Capture the cell that displays the provided text and extract its [X, Y] central coordinate. 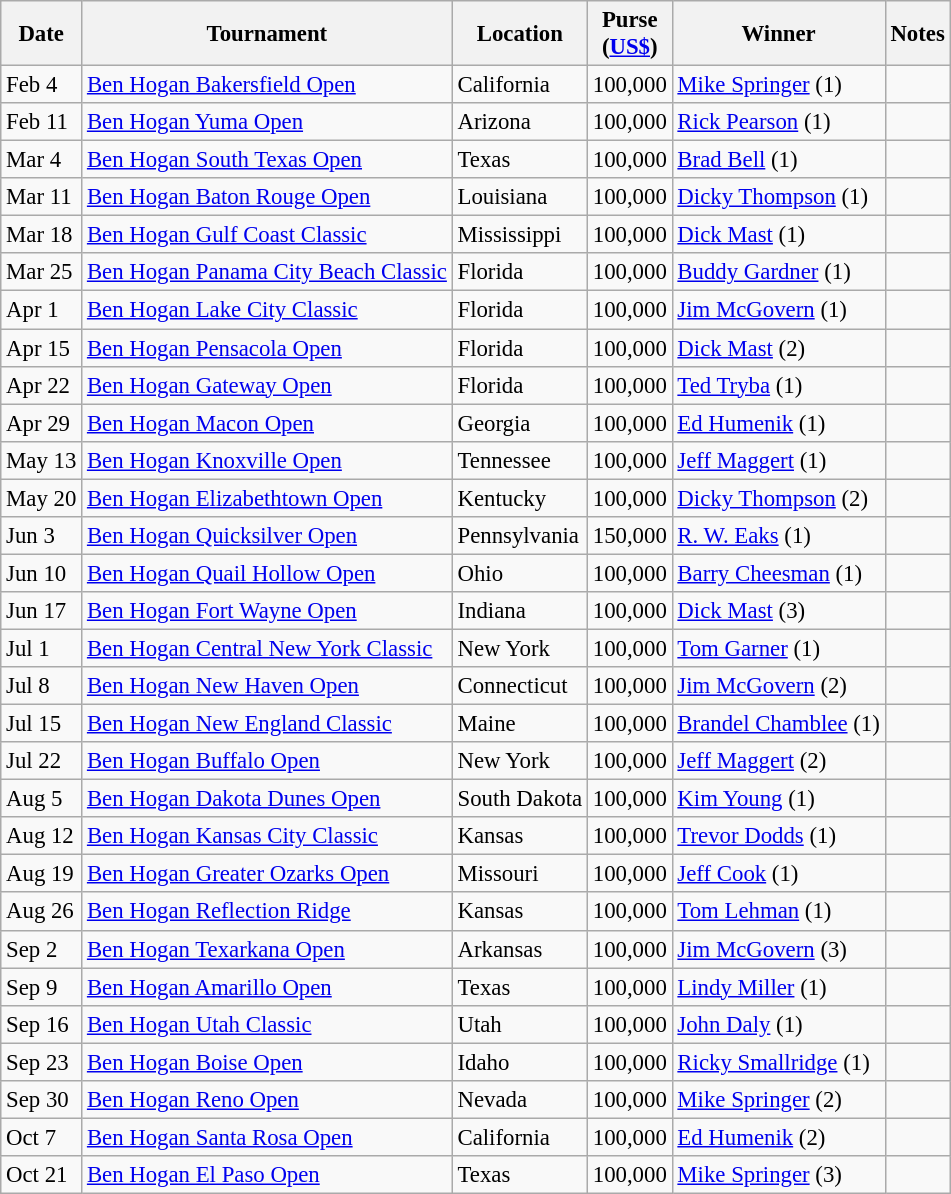
Brandel Chamblee (1) [778, 724]
Mar 11 [42, 197]
Jim McGovern (1) [778, 310]
Jeff Maggert (2) [778, 761]
Ohio [520, 573]
R. W. Eaks (1) [778, 536]
Jul 15 [42, 724]
Mar 18 [42, 235]
Ben Hogan Quicksilver Open [268, 536]
Mike Springer (1) [778, 85]
Ben Hogan Gateway Open [268, 385]
Jun 3 [42, 536]
Pennsylvania [520, 536]
Notes [918, 34]
Jeff Maggert (1) [778, 460]
Ben Hogan Reflection Ridge [268, 912]
Dick Mast (1) [778, 235]
Ben Hogan Amarillo Open [268, 987]
Ben Hogan Macon Open [268, 423]
Lindy Miller (1) [778, 987]
Aug 12 [42, 836]
Ben Hogan Santa Rosa Open [268, 1137]
Dicky Thompson (2) [778, 498]
Tom Garner (1) [778, 648]
Indiana [520, 611]
Brad Bell (1) [778, 160]
Aug 5 [42, 799]
Jun 17 [42, 611]
Location [520, 34]
Ben Hogan Buffalo Open [268, 761]
Jun 10 [42, 573]
Purse(US$) [630, 34]
Ben Hogan Panama City Beach Classic [268, 273]
Ben Hogan Bakersfield Open [268, 85]
Rick Pearson (1) [778, 122]
Barry Cheesman (1) [778, 573]
Mar 25 [42, 273]
Apr 22 [42, 385]
May 20 [42, 498]
Ben Hogan South Texas Open [268, 160]
Aug 19 [42, 874]
John Daly (1) [778, 1024]
Kentucky [520, 498]
Ben Hogan Knoxville Open [268, 460]
Dick Mast (3) [778, 611]
Jim McGovern (3) [778, 949]
Ted Tryba (1) [778, 385]
Ben Hogan Central New York Classic [268, 648]
Ben Hogan Lake City Classic [268, 310]
Apr 15 [42, 348]
Ben Hogan Utah Classic [268, 1024]
Ricky Smallridge (1) [778, 1062]
Ben Hogan Yuma Open [268, 122]
Arkansas [520, 949]
Dicky Thompson (1) [778, 197]
Ben Hogan Fort Wayne Open [268, 611]
Aug 26 [42, 912]
Oct 21 [42, 1175]
Arizona [520, 122]
Ed Humenik (2) [778, 1137]
Jim McGovern (2) [778, 686]
Sep 23 [42, 1062]
Feb 11 [42, 122]
Ben Hogan Quail Hollow Open [268, 573]
Ben Hogan New England Classic [268, 724]
Jul 1 [42, 648]
Trevor Dodds (1) [778, 836]
Ben Hogan Boise Open [268, 1062]
Maine [520, 724]
Sep 9 [42, 987]
May 13 [42, 460]
Sep 30 [42, 1100]
Date [42, 34]
Georgia [520, 423]
Utah [520, 1024]
Idaho [520, 1062]
Mar 4 [42, 160]
150,000 [630, 536]
Ben Hogan Gulf Coast Classic [268, 235]
Ben Hogan Texarkana Open [268, 949]
Ben Hogan Elizabethtown Open [268, 498]
Ben Hogan New Haven Open [268, 686]
Sep 2 [42, 949]
Oct 7 [42, 1137]
Connecticut [520, 686]
Ben Hogan Reno Open [268, 1100]
Ben Hogan Baton Rouge Open [268, 197]
Ed Humenik (1) [778, 423]
Jeff Cook (1) [778, 874]
Mike Springer (2) [778, 1100]
Mike Springer (3) [778, 1175]
Tournament [268, 34]
Sep 16 [42, 1024]
Buddy Gardner (1) [778, 273]
Dick Mast (2) [778, 348]
Ben Hogan Dakota Dunes Open [268, 799]
Louisiana [520, 197]
Winner [778, 34]
Nevada [520, 1100]
Ben Hogan Pensacola Open [268, 348]
Ben Hogan Greater Ozarks Open [268, 874]
Jul 8 [42, 686]
Apr 29 [42, 423]
Ben Hogan El Paso Open [268, 1175]
Ben Hogan Kansas City Classic [268, 836]
Missouri [520, 874]
Apr 1 [42, 310]
Jul 22 [42, 761]
Feb 4 [42, 85]
South Dakota [520, 799]
Tennessee [520, 460]
Mississippi [520, 235]
Kim Young (1) [778, 799]
Tom Lehman (1) [778, 912]
